For the text-containing cell, return its midpoint in [x, y] coordinate format. 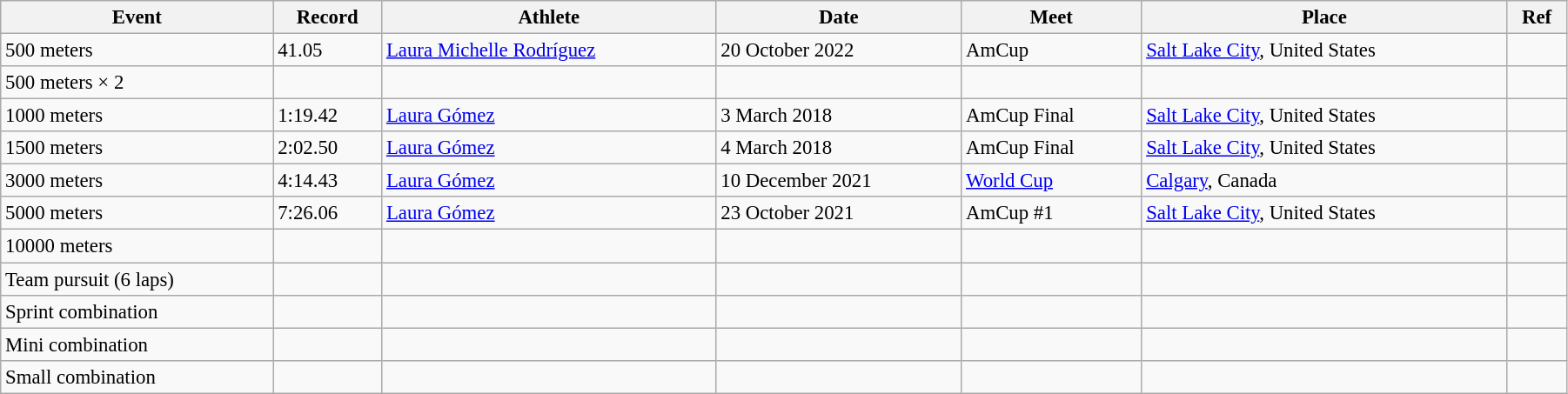
4:14.43 [327, 181]
3 March 2018 [839, 116]
500 meters × 2 [137, 83]
AmCup #1 [1051, 213]
20 October 2022 [839, 50]
Record [327, 17]
2:02.50 [327, 148]
AmCup [1051, 50]
Calgary, Canada [1324, 181]
Team pursuit (6 laps) [137, 279]
4 March 2018 [839, 148]
Sprint combination [137, 311]
Mini combination [137, 344]
10 December 2021 [839, 181]
10000 meters [137, 246]
23 October 2021 [839, 213]
5000 meters [137, 213]
41.05 [327, 50]
500 meters [137, 50]
7:26.06 [327, 213]
Athlete [549, 17]
Meet [1051, 17]
1000 meters [137, 116]
3000 meters [137, 181]
Date [839, 17]
Ref [1537, 17]
Laura Michelle Rodríguez [549, 50]
Small combination [137, 377]
1:19.42 [327, 116]
Event [137, 17]
World Cup [1051, 181]
1500 meters [137, 148]
Place [1324, 17]
